Extract the [x, y] coordinate from the center of the cell holding the provided text.  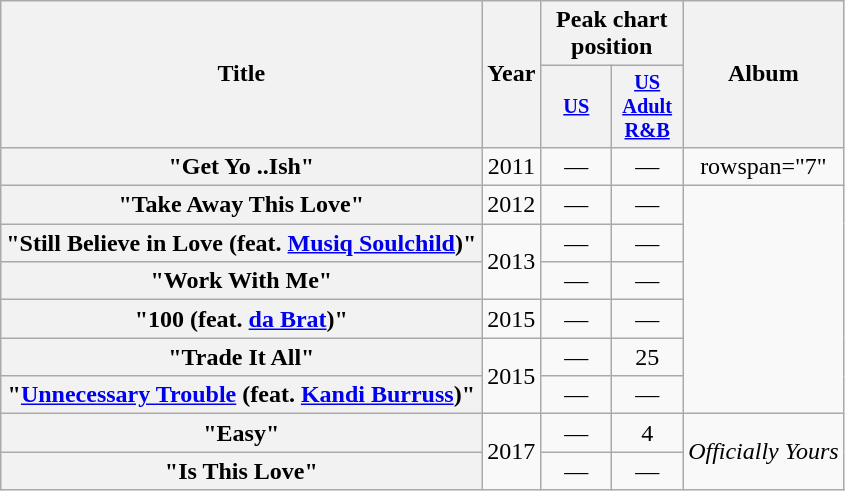
2011 [512, 166]
2012 [512, 205]
"Is This Love" [242, 471]
Album [764, 74]
"Trade It All" [242, 357]
Title [242, 74]
Officially Yours [764, 452]
"Still Believe in Love (feat. Musiq Soulchild)" [242, 243]
"100 (feat. da Brat)" [242, 319]
2013 [512, 262]
"Unnecessary Trouble (feat. Kandi Burruss)" [242, 395]
"Work With Me" [242, 281]
US Adult R&B [648, 107]
4 [648, 433]
25 [648, 357]
Year [512, 74]
"Get Yo ..Ish" [242, 166]
2017 [512, 452]
rowspan="7" [764, 166]
Peak chart position [612, 34]
"Take Away This Love" [242, 205]
US [576, 107]
"Easy" [242, 433]
